Pinpoint the cell where the given text exists, returning its (x, y) midpoint coordinate. 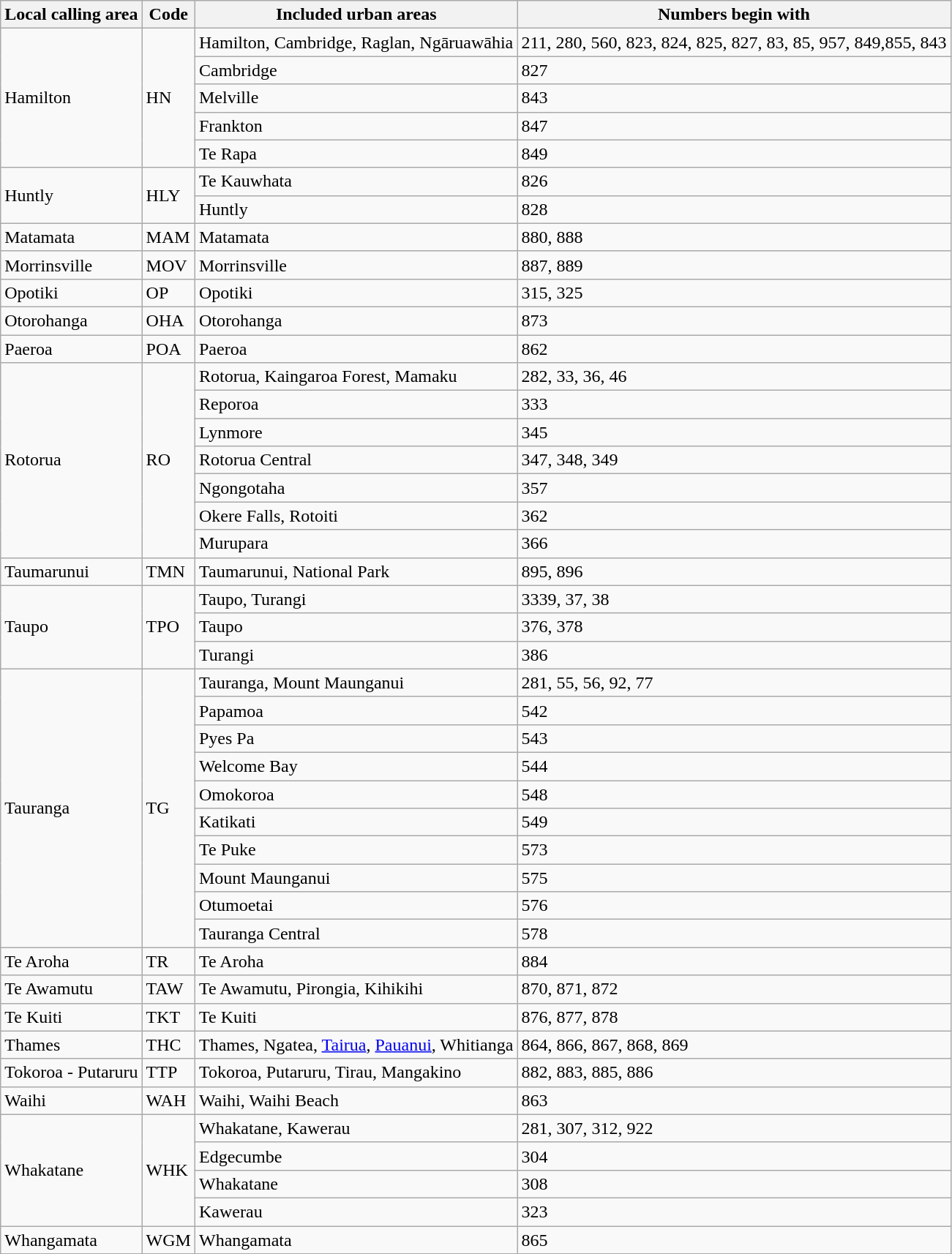
Te Puke (356, 850)
573 (734, 850)
882, 883, 885, 886 (734, 1073)
873 (734, 320)
887, 889 (734, 265)
Thames, Ngatea, Tairua, Pauanui, Whitianga (356, 1045)
345 (734, 432)
Frankton (356, 126)
281, 55, 56, 92, 77 (734, 683)
Code (168, 15)
Tauranga, Mount Maunganui (356, 683)
Hamilton, Cambridge, Raglan, Ngāruawāhia (356, 42)
362 (734, 516)
TR (168, 961)
WAH (168, 1100)
Murupara (356, 544)
870, 871, 872 (734, 989)
847 (734, 126)
895, 896 (734, 571)
315, 325 (734, 293)
TAW (168, 989)
WGM (168, 1240)
880, 888 (734, 237)
Thames (72, 1045)
863 (734, 1100)
TG (168, 808)
Hamilton (72, 98)
281, 307, 312, 922 (734, 1128)
Papamoa (356, 710)
MAM (168, 237)
MOV (168, 265)
Local calling area (72, 15)
OHA (168, 320)
347, 348, 349 (734, 460)
Ngongotaha (356, 488)
544 (734, 766)
Pyes Pa (356, 738)
849 (734, 154)
Taupo, Turangi (356, 599)
Edgecumbe (356, 1156)
578 (734, 934)
333 (734, 405)
Melville (356, 98)
Tokoroa, Putaruru, Tirau, Mangakino (356, 1073)
Te Awamutu, Pirongia, Kihikihi (356, 989)
549 (734, 822)
Rotorua, Kaingaroa Forest, Mamaku (356, 377)
THC (168, 1045)
Waihi (72, 1100)
Te Kauwhata (356, 181)
3339, 37, 38 (734, 599)
Omokoroa (356, 794)
827 (734, 70)
RO (168, 460)
576 (734, 906)
Taumarunui (72, 571)
575 (734, 878)
876, 877, 878 (734, 1017)
864, 866, 867, 868, 869 (734, 1045)
Mount Maunganui (356, 878)
862 (734, 349)
308 (734, 1184)
323 (734, 1212)
843 (734, 98)
Turangi (356, 655)
548 (734, 794)
Otumoetai (356, 906)
Waihi, Waihi Beach (356, 1100)
Taumarunui, National Park (356, 571)
Numbers begin with (734, 15)
TPO (168, 627)
Okere Falls, Rotoiti (356, 516)
POA (168, 349)
Cambridge (356, 70)
282, 33, 36, 46 (734, 377)
Tauranga (72, 808)
Rotorua (72, 460)
Rotorua Central (356, 460)
Included urban areas (356, 15)
542 (734, 710)
HN (168, 98)
211, 280, 560, 823, 824, 825, 827, 83, 85, 957, 849,855, 843 (734, 42)
Te Rapa (356, 154)
543 (734, 738)
Lynmore (356, 432)
Tokoroa - Putaruru (72, 1073)
WHK (168, 1170)
376, 378 (734, 627)
828 (734, 209)
Whakatane, Kawerau (356, 1128)
OP (168, 293)
TMN (168, 571)
304 (734, 1156)
TTP (168, 1073)
Katikati (356, 822)
357 (734, 488)
Te Awamutu (72, 989)
Tauranga Central (356, 934)
Reporoa (356, 405)
865 (734, 1240)
Welcome Bay (356, 766)
366 (734, 544)
HLY (168, 195)
Kawerau (356, 1212)
386 (734, 655)
TKT (168, 1017)
826 (734, 181)
884 (734, 961)
